Locate the cell with the specified text and output its (x, y) center coordinate. 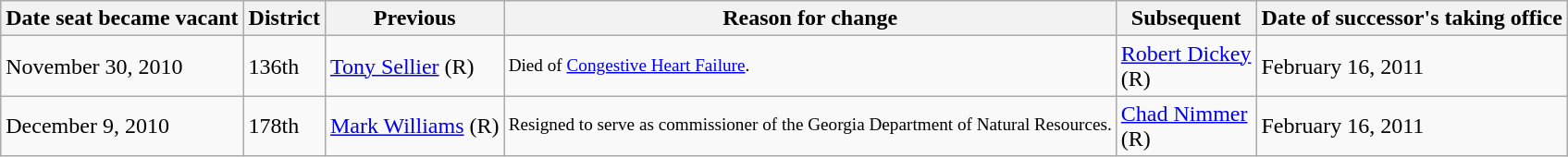
Date seat became vacant (122, 18)
Resigned to serve as commissioner of the Georgia Department of Natural Resources. (810, 126)
Chad Nimmer(R) (1186, 126)
November 30, 2010 (122, 66)
Date of successor's taking office (1412, 18)
Tony Sellier (R) (414, 66)
District (284, 18)
Died of Congestive Heart Failure. (810, 66)
Reason for change (810, 18)
Robert Dickey(R) (1186, 66)
178th (284, 126)
Mark Williams (R) (414, 126)
Subsequent (1186, 18)
December 9, 2010 (122, 126)
136th (284, 66)
Previous (414, 18)
